Find where the given text appears and provide that cell's center as (x, y) coordinate. 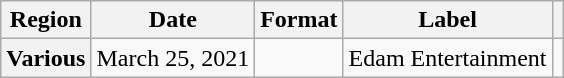
Various (46, 58)
March 25, 2021 (173, 58)
Date (173, 20)
Edam Entertainment (448, 58)
Region (46, 20)
Label (448, 20)
Format (299, 20)
